Search for the cell housing the specified text and yield its (X, Y) center coordinate. 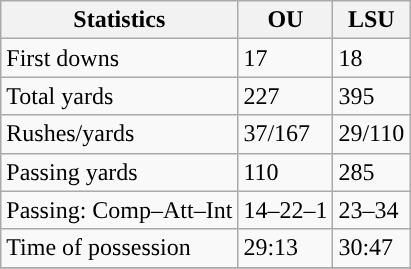
29:13 (286, 248)
227 (286, 96)
110 (286, 172)
17 (286, 58)
29/110 (372, 134)
30:47 (372, 248)
Statistics (120, 20)
395 (372, 96)
LSU (372, 20)
37/167 (286, 134)
OU (286, 20)
18 (372, 58)
285 (372, 172)
14–22–1 (286, 210)
23–34 (372, 210)
First downs (120, 58)
Rushes/yards (120, 134)
Passing: Comp–Att–Int (120, 210)
Total yards (120, 96)
Passing yards (120, 172)
Time of possession (120, 248)
